Identify which cell holds the provided text, then report its [x, y] central coordinate. 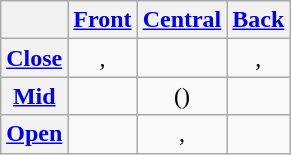
Back [258, 20]
Mid [34, 96]
Close [34, 58]
Front [102, 20]
Open [34, 134]
() [182, 96]
Central [182, 20]
